Output the (x, y) coordinate of the center of the cell containing the given text.  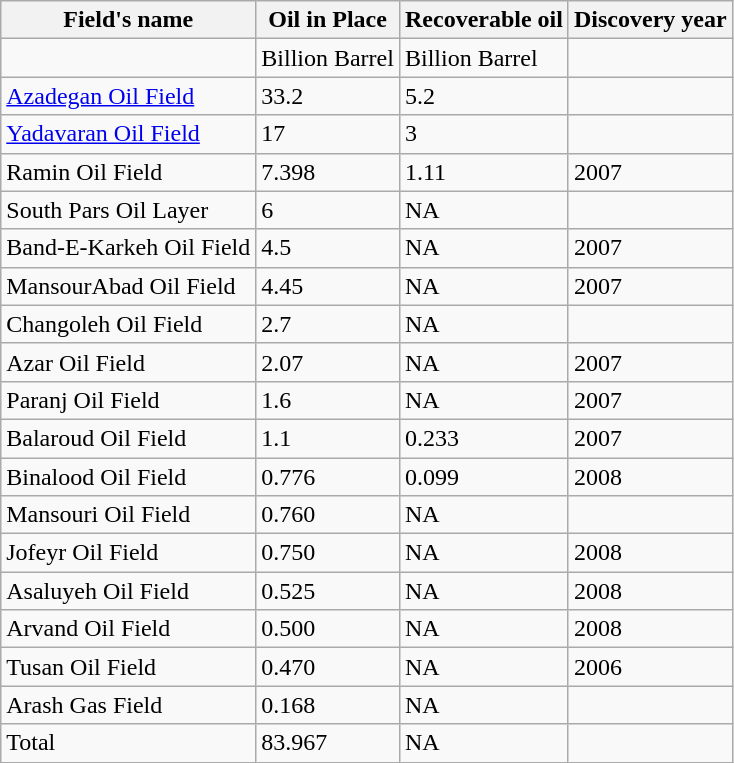
0.776 (328, 477)
0.168 (328, 705)
2.07 (328, 362)
Recoverable oil (484, 20)
Tusan Oil Field (128, 667)
Paranj Oil Field (128, 400)
Binalood Oil Field (128, 477)
Azar Oil Field (128, 362)
0.233 (484, 438)
0.760 (328, 515)
Oil in Place (328, 20)
0.099 (484, 477)
0.525 (328, 591)
MansourAbad Oil Field (128, 286)
Jofeyr Oil Field (128, 553)
0.470 (328, 667)
2006 (650, 667)
Discovery year (650, 20)
South Pars Oil Layer (128, 210)
2.7 (328, 324)
Yadavaran Oil Field (128, 134)
4.45 (328, 286)
3 (484, 134)
6 (328, 210)
0.500 (328, 629)
7.398 (328, 172)
Azadegan Oil Field (128, 96)
Arash Gas Field (128, 705)
Mansouri Oil Field (128, 515)
Asaluyeh Oil Field (128, 591)
Balaroud Oil Field (128, 438)
Field's name (128, 20)
Band-E-Karkeh Oil Field (128, 248)
17 (328, 134)
5.2 (484, 96)
Arvand Oil Field (128, 629)
Ramin Oil Field (128, 172)
Changoleh Oil Field (128, 324)
1.1 (328, 438)
33.2 (328, 96)
83.967 (328, 743)
1.6 (328, 400)
1.11 (484, 172)
Total (128, 743)
4.5 (328, 248)
0.750 (328, 553)
